Determine the (X, Y) coordinate at the center of the cell enclosing the given text.  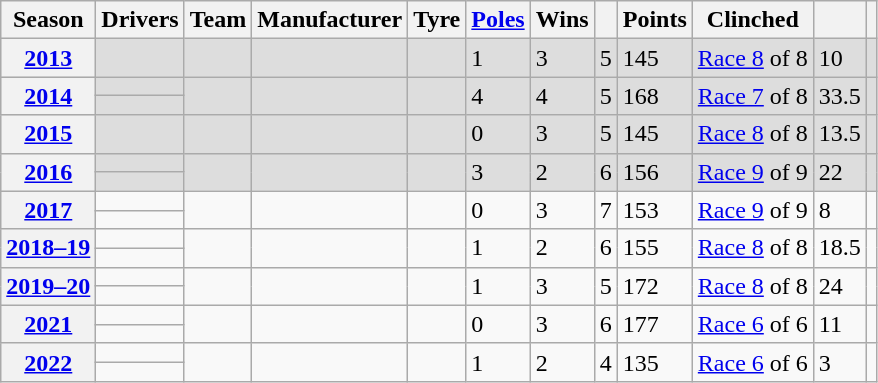
Season (48, 20)
8 (840, 210)
2017 (48, 210)
2014 (48, 96)
155 (654, 248)
156 (654, 172)
11 (840, 324)
18.5 (840, 248)
Clinched (752, 20)
Poles (498, 20)
135 (654, 362)
7 (606, 210)
Manufacturer (330, 20)
Race 7 of 8 (752, 96)
33.5 (840, 96)
2016 (48, 172)
2022 (48, 362)
Team (218, 20)
Tyre (437, 20)
153 (654, 210)
10 (840, 58)
168 (654, 96)
13.5 (840, 134)
177 (654, 324)
2021 (48, 324)
2013 (48, 58)
2018–19 (48, 248)
22 (840, 172)
Points (654, 20)
Wins (562, 20)
Drivers (140, 20)
24 (840, 286)
2015 (48, 134)
2019–20 (48, 286)
172 (654, 286)
